Provide the [x, y] coordinate of the cell's center where the given text is located.  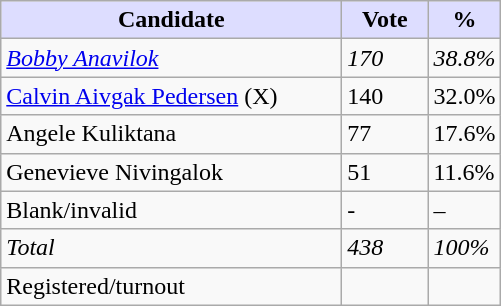
Blank/invalid [172, 210]
17.6% [464, 134]
Registered/turnout [172, 286]
Bobby Anavilok [172, 58]
Calvin Aivgak Pedersen (X) [172, 96]
77 [385, 134]
32.0% [464, 96]
Angele Kuliktana [172, 134]
– [464, 210]
Vote [385, 20]
Total [172, 248]
140 [385, 96]
- [385, 210]
Candidate [172, 20]
Genevieve Nivingalok [172, 172]
438 [385, 248]
100% [464, 248]
11.6% [464, 172]
% [464, 20]
38.8% [464, 58]
51 [385, 172]
170 [385, 58]
